Capture the cell that displays the provided text and extract its [X, Y] central coordinate. 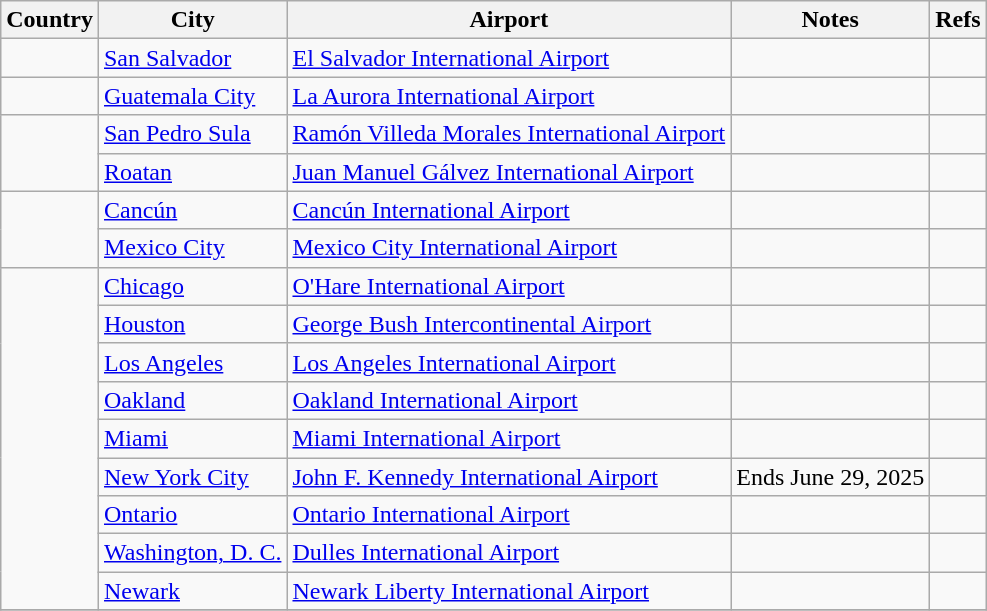
Airport [509, 20]
Oakland International Airport [509, 400]
City [192, 20]
Chicago [192, 286]
Houston [192, 324]
Roatan [192, 172]
Cancún [192, 210]
O'Hare International Airport [509, 286]
Mexico City International Airport [509, 248]
Ontario International Airport [509, 515]
Ontario [192, 515]
Country [50, 20]
John F. Kennedy International Airport [509, 477]
Refs [958, 20]
San Pedro Sula [192, 134]
Ramón Villeda Morales International Airport [509, 134]
Ends June 29, 2025 [830, 477]
Newark [192, 591]
Los Angeles [192, 362]
El Salvador International Airport [509, 58]
San Salvador [192, 58]
Juan Manuel Gálvez International Airport [509, 172]
Miami [192, 438]
Dulles International Airport [509, 553]
Mexico City [192, 248]
Los Angeles International Airport [509, 362]
Notes [830, 20]
Oakland [192, 400]
New York City [192, 477]
Miami International Airport [509, 438]
Cancún International Airport [509, 210]
Guatemala City [192, 96]
Washington, D. C. [192, 553]
Newark Liberty International Airport [509, 591]
La Aurora International Airport [509, 96]
George Bush Intercontinental Airport [509, 324]
